Extract the [x, y] coordinate from the center of the cell holding the provided text.  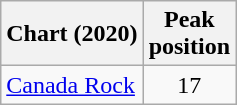
Chart (2020) [72, 34]
Peakposition [189, 34]
Canada Rock [72, 85]
17 [189, 85]
